Capture the cell that displays the provided text and extract its [X, Y] central coordinate. 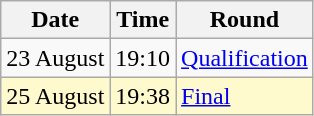
Round [245, 20]
Qualification [245, 58]
19:10 [143, 58]
19:38 [143, 96]
Final [245, 96]
23 August [56, 58]
Date [56, 20]
Time [143, 20]
25 August [56, 96]
